Extract the (X, Y) coordinate from the center of the cell holding the provided text.  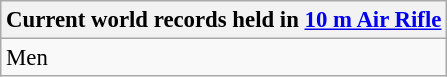
Current world records held in 10 m Air Rifle (224, 20)
Men (224, 58)
